Pinpoint the cell where the given text exists, returning its (X, Y) midpoint coordinate. 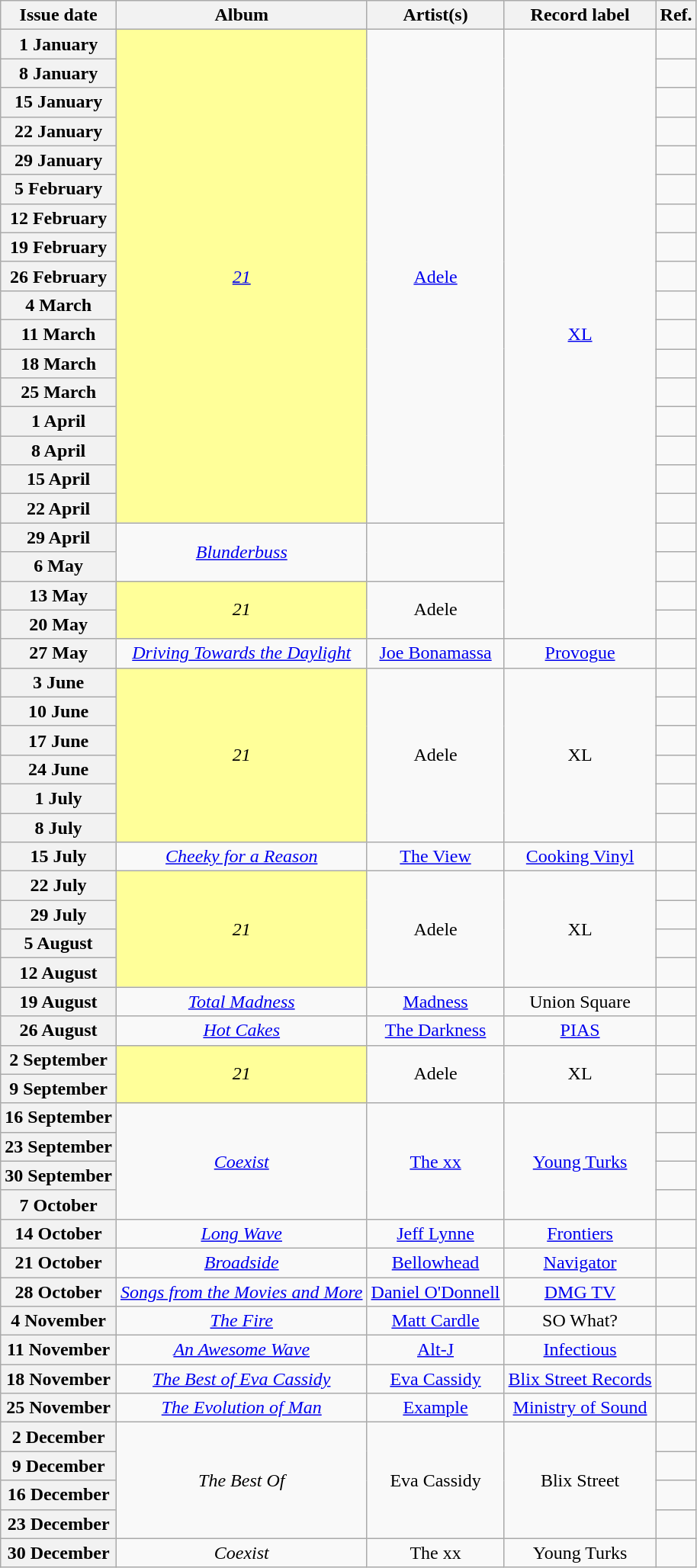
The Best Of (241, 1480)
Matt Cardle (435, 1321)
Songs from the Movies and More (241, 1292)
Issue date (59, 15)
16 December (59, 1495)
25 March (59, 393)
4 November (59, 1321)
Album (241, 15)
22 April (59, 508)
Ref. (676, 15)
30 September (59, 1175)
1 July (59, 798)
Broadside (241, 1262)
Daniel O'Donnell (435, 1292)
19 August (59, 1002)
19 February (59, 247)
20 May (59, 624)
SO What? (580, 1321)
29 July (59, 915)
5 February (59, 189)
26 August (59, 1031)
Alt-J (435, 1350)
18 November (59, 1379)
14 October (59, 1233)
Example (435, 1408)
12 February (59, 218)
Joe Bonamassa (435, 653)
28 October (59, 1292)
The Evolution of Man (241, 1408)
15 January (59, 102)
Hot Cakes (241, 1031)
Provogue (580, 653)
Union Square (580, 1002)
The View (435, 857)
The Fire (241, 1321)
The Darkness (435, 1031)
6 May (59, 566)
22 January (59, 131)
21 October (59, 1262)
5 August (59, 944)
An Awesome Wave (241, 1350)
23 December (59, 1524)
29 April (59, 537)
Infectious (580, 1350)
DMG TV (580, 1292)
Cheeky for a Reason (241, 857)
Bellowhead (435, 1262)
1 April (59, 422)
15 July (59, 857)
30 December (59, 1553)
11 March (59, 334)
9 September (59, 1089)
Frontiers (580, 1233)
7 October (59, 1204)
Long Wave (241, 1233)
Total Madness (241, 1002)
18 March (59, 364)
4 March (59, 305)
8 April (59, 451)
Blunderbuss (241, 552)
Jeff Lynne (435, 1233)
Artist(s) (435, 15)
27 May (59, 653)
23 September (59, 1146)
8 July (59, 827)
Madness (435, 1002)
9 December (59, 1466)
PIAS (580, 1031)
10 June (59, 711)
13 May (59, 595)
The Best of Eva Cassidy (241, 1379)
Driving Towards the Daylight (241, 653)
24 June (59, 769)
26 February (59, 276)
8 January (59, 73)
Ministry of Sound (580, 1408)
Blix Street Records (580, 1379)
3 June (59, 682)
15 April (59, 479)
Blix Street (580, 1480)
12 August (59, 973)
25 November (59, 1408)
17 June (59, 740)
2 December (59, 1437)
29 January (59, 160)
Navigator (580, 1262)
16 September (59, 1117)
Record label (580, 15)
22 July (59, 886)
2 September (59, 1060)
1 January (59, 44)
11 November (59, 1350)
Cooking Vinyl (580, 857)
